Locate the cell with the specified text and output its (X, Y) center coordinate. 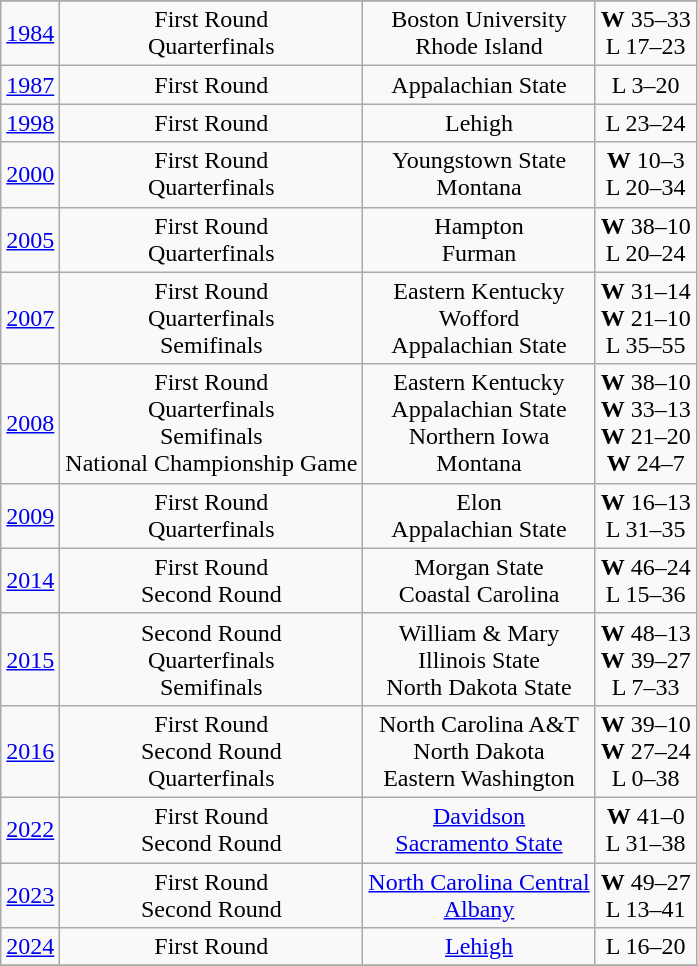
L 3–20 (646, 85)
W 49–27L 13–41 (646, 894)
2023 (30, 894)
W 35–33L 17–23 (646, 34)
1998 (30, 123)
2007 (30, 318)
W 31–14W 21–10L 35–55 (646, 318)
DavidsonSacramento State (479, 830)
2008 (30, 424)
Eastern KentuckyWoffordAppalachian State (479, 318)
W 16–13L 31–35 (646, 516)
L 23–24 (646, 123)
L 16–20 (646, 947)
First RoundQuarterfinalsSemifinalsNational Championship Game (212, 424)
William & MaryIllinois StateNorth Dakota State (479, 659)
2016 (30, 751)
W 41–0L 31–38 (646, 830)
2022 (30, 830)
2024 (30, 947)
2015 (30, 659)
HamptonFurman (479, 240)
Boston UniversityRhode Island (479, 34)
Morgan StateCoastal Carolina (479, 580)
W 10–3L 20–34 (646, 174)
North Carolina CentralAlbany (479, 894)
ElonAppalachian State (479, 516)
First RoundSecond RoundQuarterfinals (212, 751)
Eastern KentuckyAppalachian StateNorthern IowaMontana (479, 424)
W 38–10W 33–13W 21–20W 24–7 (646, 424)
North Carolina A&TNorth DakotaEastern Washington (479, 751)
W 39–10W 27–24L 0–38 (646, 751)
W 46–24L 15–36 (646, 580)
1984 (30, 34)
Second RoundQuarterfinalsSemifinals (212, 659)
Appalachian State (479, 85)
2000 (30, 174)
2014 (30, 580)
W 38–10L 20–24 (646, 240)
W 48–13W 39–27L 7–33 (646, 659)
First RoundQuarterfinalsSemifinals (212, 318)
2005 (30, 240)
1987 (30, 85)
2009 (30, 516)
Youngstown StateMontana (479, 174)
